Determine the [X, Y] coordinate at the center of the cell enclosing the given text.  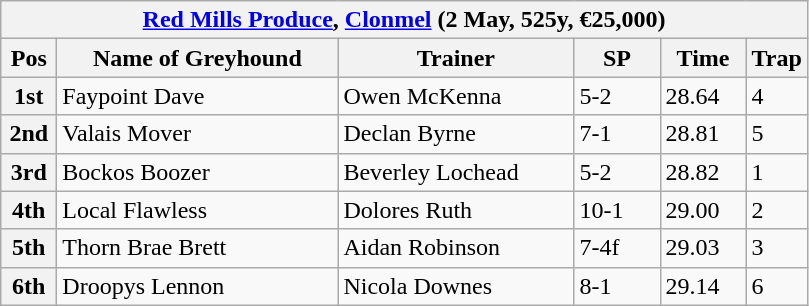
Trap [776, 58]
Aidan Robinson [456, 248]
2 [776, 210]
Owen McKenna [456, 96]
29.00 [703, 210]
2nd [29, 134]
7-4f [617, 248]
Local Flawless [198, 210]
8-1 [617, 286]
28.64 [703, 96]
28.81 [703, 134]
Nicola Downes [456, 286]
Thorn Brae Brett [198, 248]
4 [776, 96]
4th [29, 210]
Time [703, 58]
Trainer [456, 58]
Faypoint Dave [198, 96]
1st [29, 96]
10-1 [617, 210]
Droopys Lennon [198, 286]
29.03 [703, 248]
3 [776, 248]
Name of Greyhound [198, 58]
7-1 [617, 134]
Dolores Ruth [456, 210]
28.82 [703, 172]
Pos [29, 58]
5 [776, 134]
Red Mills Produce, Clonmel (2 May, 525y, €25,000) [404, 20]
6 [776, 286]
Declan Byrne [456, 134]
29.14 [703, 286]
Bockos Boozer [198, 172]
Valais Mover [198, 134]
3rd [29, 172]
SP [617, 58]
1 [776, 172]
6th [29, 286]
Beverley Lochead [456, 172]
5th [29, 248]
